Return the [x, y] coordinate for the center point of the cell that contains the specified text.  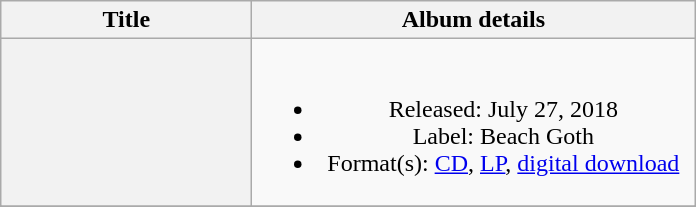
Released: July 27, 2018Label: Beach GothFormat(s): CD, LP, digital download [474, 122]
Album details [474, 20]
Title [126, 20]
